Scan for the cell matching the given text and deliver its (X, Y) coordinate at center. 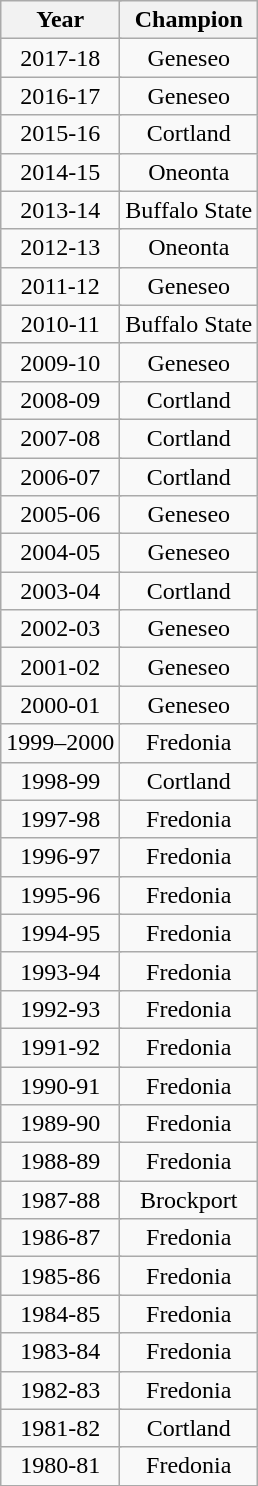
1998-99 (60, 781)
1992-93 (60, 1009)
2008-09 (60, 400)
1983-84 (60, 1352)
2016-17 (60, 96)
2000-01 (60, 705)
2006-07 (60, 477)
2009-10 (60, 362)
1993-94 (60, 971)
2017-18 (60, 58)
1996-97 (60, 857)
Champion (189, 20)
1985-86 (60, 1276)
2014-15 (60, 172)
1987-88 (60, 1200)
2007-08 (60, 438)
1994-95 (60, 933)
2013-14 (60, 210)
2011-12 (60, 286)
1981-82 (60, 1428)
2004-05 (60, 553)
1980-81 (60, 1466)
2001-02 (60, 667)
1990-91 (60, 1085)
1995-96 (60, 895)
Brockport (189, 1200)
2003-04 (60, 591)
1997-98 (60, 819)
2010-11 (60, 324)
2002-03 (60, 629)
2005-06 (60, 515)
1986-87 (60, 1238)
Year (60, 20)
1999–2000 (60, 743)
2015-16 (60, 134)
1989-90 (60, 1124)
2012-13 (60, 248)
1982-83 (60, 1390)
1988-89 (60, 1162)
1984-85 (60, 1314)
1991-92 (60, 1047)
